For the text-containing cell, return its midpoint in [x, y] coordinate format. 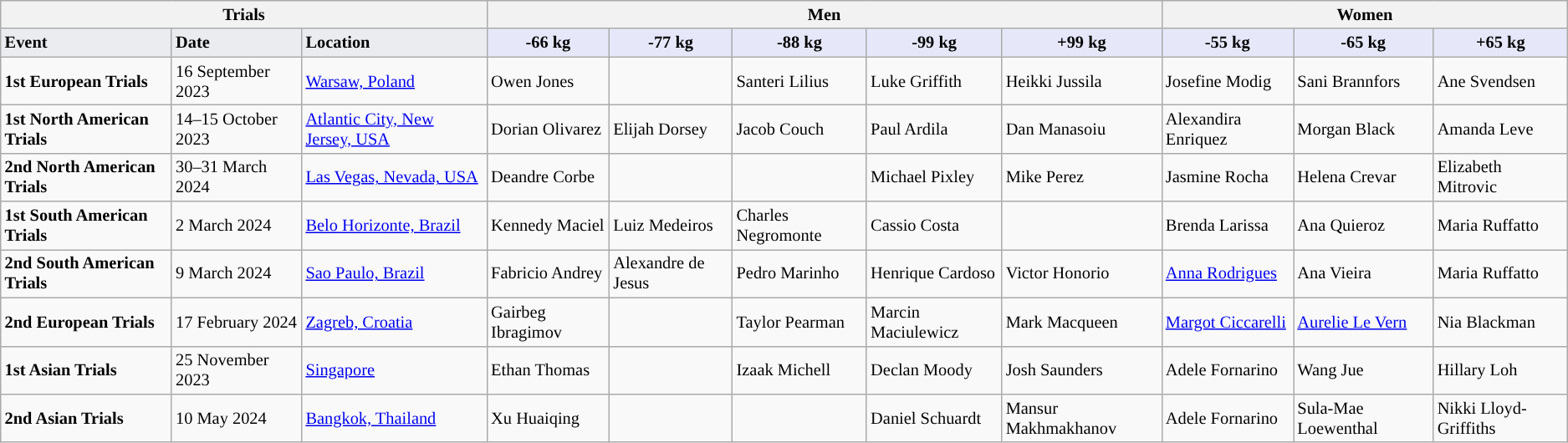
1st European Trials [86, 81]
Alexandre de Jesus [671, 273]
Women [1365, 14]
Charles Negromonte [799, 226]
-77 kg [671, 43]
Amanda Leve [1500, 129]
Event [86, 43]
Morgan Black [1363, 129]
Nia Blackman [1500, 322]
Bangkok, Thailand [395, 418]
Sao Paulo, Brazil [395, 273]
Belo Horizonte, Brazil [395, 226]
Owen Jones [548, 81]
-55 kg [1228, 43]
+99 kg [1082, 43]
Mark Macqueen [1082, 322]
Sula-Mae Loewenthal [1363, 418]
Singapore [395, 370]
Trials [244, 14]
Taylor Pearman [799, 322]
Ana Quieroz [1363, 226]
Luiz Medeiros [671, 226]
Date [236, 43]
30–31 March 2024 [236, 177]
Kennedy Maciel [548, 226]
Aurelie Le Vern [1363, 322]
Cassio Costa [934, 226]
-65 kg [1363, 43]
Declan Moody [934, 370]
2 March 2024 [236, 226]
10 May 2024 [236, 418]
14–15 October 2023 [236, 129]
-88 kg [799, 43]
Zagreb, Croatia [395, 322]
Ane Svendsen [1500, 81]
Victor Honorio [1082, 273]
Dan Manasoiu [1082, 129]
Henrique Cardoso [934, 273]
Michael Pixley [934, 177]
Wang Jue [1363, 370]
Dorian Olivarez [548, 129]
16 September 2023 [236, 81]
9 March 2024 [236, 273]
1st South American Trials [86, 226]
2nd European Trials [86, 322]
Margot Ciccarelli [1228, 322]
Sani Brannfors [1363, 81]
Anna Rodrigues [1228, 273]
Luke Griffith [934, 81]
Fabricio Andrey [548, 273]
Jacob Couch [799, 129]
Alexandira Enriquez [1228, 129]
Jasmine Rocha [1228, 177]
Izaak Michell [799, 370]
Josefine Modig [1228, 81]
2nd Asian Trials [86, 418]
2nd North American Trials [86, 177]
Deandre Corbe [548, 177]
+65 kg [1500, 43]
-99 kg [934, 43]
Elijah Dorsey [671, 129]
-66 kg [548, 43]
Helena Crevar [1363, 177]
Mike Perez [1082, 177]
Heikki Jussila [1082, 81]
Atlantic City, New Jersey, USA [395, 129]
Nikki Lloyd-Griffiths [1500, 418]
Location [395, 43]
Daniel Schuardt [934, 418]
Paul Ardila [934, 129]
Marcin Maciulewicz [934, 322]
2nd South American Trials [86, 273]
Gairbeg Ibragimov [548, 322]
Hillary Loh [1500, 370]
Santeri Lilius [799, 81]
Ethan Thomas [548, 370]
Elizabeth Mitrovic [1500, 177]
Warsaw, Poland [395, 81]
Brenda Larissa [1228, 226]
17 February 2024 [236, 322]
Ana Vieira [1363, 273]
Pedro Marinho [799, 273]
25 November 2023 [236, 370]
Las Vegas, Nevada, USA [395, 177]
Josh Saunders [1082, 370]
1st North American Trials [86, 129]
Mansur Makhmakhanov [1082, 418]
1st Asian Trials [86, 370]
Xu Huaiqing [548, 418]
Men [825, 14]
